Return the (X, Y) coordinate for the center point of the cell that contains the specified text.  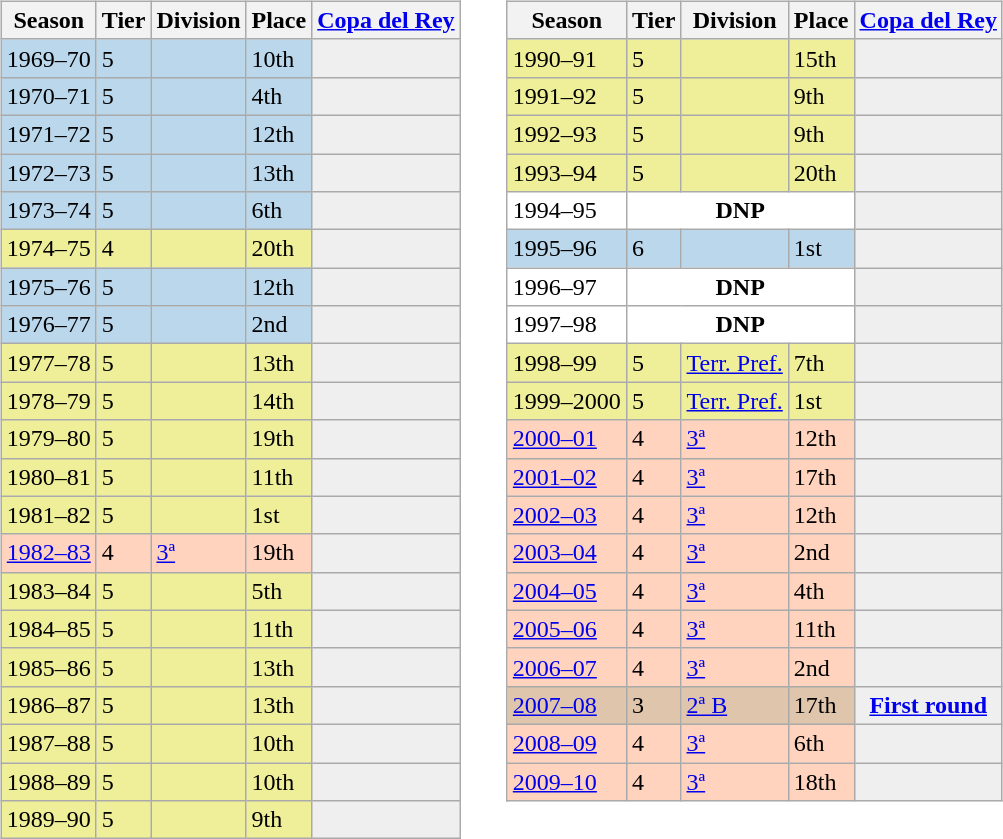
1987–88 (48, 743)
14th (279, 401)
2009–10 (566, 781)
1970–71 (48, 96)
2005–06 (566, 629)
1988–89 (48, 781)
2001–02 (566, 477)
2007–08 (566, 705)
1984–85 (48, 629)
2008–09 (566, 743)
2ª B (734, 705)
1980–81 (48, 477)
7th (821, 363)
First round (928, 705)
1995–96 (566, 249)
1986–87 (48, 705)
1994–95 (566, 211)
18th (821, 781)
1991–92 (566, 96)
1979–80 (48, 439)
1997–98 (566, 325)
1985–86 (48, 667)
6 (654, 249)
1982–83 (48, 553)
2002–03 (566, 515)
2000–01 (566, 439)
1993–94 (566, 173)
1969–70 (48, 58)
1976–77 (48, 325)
1977–78 (48, 363)
1972–73 (48, 173)
1999–2000 (566, 401)
1975–76 (48, 287)
1974–75 (48, 249)
2006–07 (566, 667)
1971–72 (48, 134)
1973–74 (48, 211)
1981–82 (48, 515)
2004–05 (566, 591)
1998–99 (566, 363)
5th (279, 591)
2003–04 (566, 553)
1990–91 (566, 58)
1983–84 (48, 591)
1989–90 (48, 820)
3 (654, 705)
1996–97 (566, 287)
15th (821, 58)
1992–93 (566, 134)
1978–79 (48, 401)
